Return the (X, Y) coordinate for the center point of the cell that contains the specified text.  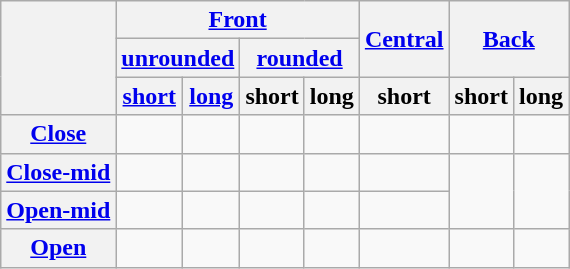
Central (404, 39)
Open-mid (58, 210)
Close-mid (58, 172)
Close (58, 134)
Open (58, 248)
rounded (300, 58)
Back (508, 39)
unrounded (178, 58)
Front (238, 20)
